Identify which cell holds the provided text, then report its (X, Y) central coordinate. 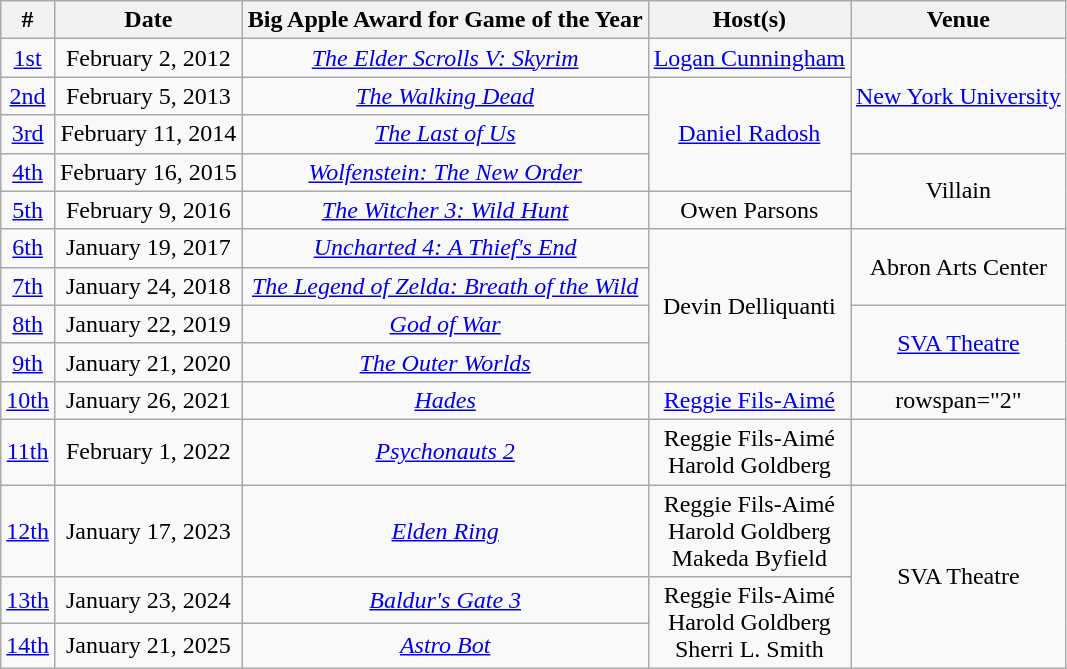
Reggie Fils-AiméHarold GoldbergSherri L. Smith (749, 623)
January 21, 2025 (148, 646)
Hades (445, 400)
Big Apple Award for Game of the Year (445, 20)
10th (28, 400)
The Last of Us (445, 134)
January 22, 2019 (148, 324)
7th (28, 286)
Psychonauts 2 (445, 452)
2nd (28, 96)
The Outer Worlds (445, 362)
8th (28, 324)
rowspan="2" (958, 400)
Reggie Fils-AiméHarold GoldbergMakeda Byfield (749, 530)
January 19, 2017 (148, 248)
Logan Cunningham (749, 58)
Uncharted 4: A Thief's End (445, 248)
Wolfenstein: The New Order (445, 172)
Reggie Fils-AiméHarold Goldberg (749, 452)
Villain (958, 191)
Abron Arts Center (958, 267)
Daniel Radosh (749, 134)
The Elder Scrolls V: Skyrim (445, 58)
January 17, 2023 (148, 530)
The Walking Dead (445, 96)
3rd (28, 134)
1st (28, 58)
The Witcher 3: Wild Hunt (445, 210)
Baldur's Gate 3 (445, 600)
Venue (958, 20)
February 9, 2016 (148, 210)
11th (28, 452)
12th (28, 530)
Host(s) (749, 20)
New York University (958, 96)
January 26, 2021 (148, 400)
February 5, 2013 (148, 96)
January 23, 2024 (148, 600)
God of War (445, 324)
Devin Delliquanti (749, 305)
13th (28, 600)
Reggie Fils-Aimé (749, 400)
January 24, 2018 (148, 286)
Astro Bot (445, 646)
February 16, 2015 (148, 172)
14th (28, 646)
The Legend of Zelda: Breath of the Wild (445, 286)
February 1, 2022 (148, 452)
February 11, 2014 (148, 134)
January 21, 2020 (148, 362)
Date (148, 20)
Owen Parsons (749, 210)
4th (28, 172)
Elden Ring (445, 530)
February 2, 2012 (148, 58)
5th (28, 210)
9th (28, 362)
6th (28, 248)
# (28, 20)
